Output the [X, Y] coordinate of the center of the cell containing the given text.  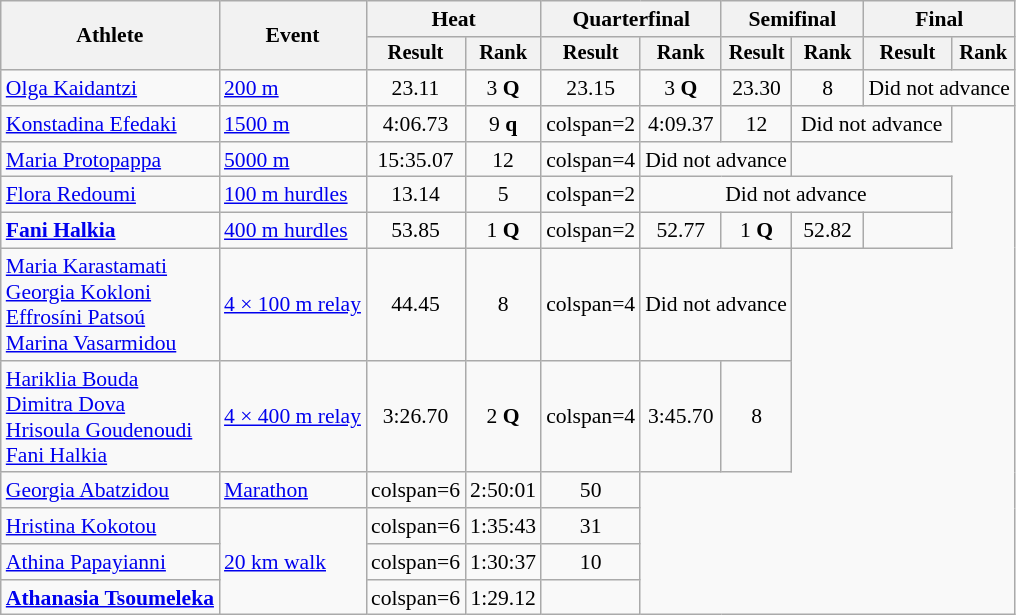
10 [590, 562]
44.45 [416, 305]
4:06.73 [416, 124]
53.85 [416, 231]
Olga Kaidantzi [110, 88]
9 q [503, 124]
23.30 [756, 88]
5000 m [292, 160]
13.14 [416, 195]
5 [503, 195]
1:30:37 [503, 562]
Event [292, 36]
Konstadina Efedaki [110, 124]
52.77 [680, 231]
Athina Papayianni [110, 562]
50 [590, 491]
Fani Halkia [110, 231]
4:09.37 [680, 124]
Final [939, 19]
3:45.70 [680, 417]
Georgia Abatzidou [110, 491]
31 [590, 526]
52.82 [828, 231]
4 × 400 m relay [292, 417]
Maria Protopappa [110, 160]
2 Q [503, 417]
Quarterfinal [631, 19]
Athlete [110, 36]
1500 m [292, 124]
Flora Redoumi [110, 195]
Maria KarastamatiGeorgia KokloniEffrosíni PatsoúMarina Vasarmidou [110, 305]
1:35:43 [503, 526]
400 m hurdles [292, 231]
200 m [292, 88]
20 km walk [292, 562]
4 × 100 m relay [292, 305]
Hristina Kokotou [110, 526]
Semifinal [792, 19]
3:26.70 [416, 417]
Hariklia BoudaDimitra DovaHrisoula GoudenoudiFani Halkia [110, 417]
23.15 [590, 88]
15:35.07 [416, 160]
23.11 [416, 88]
Heat [454, 19]
100 m hurdles [292, 195]
Marathon [292, 491]
2:50:01 [503, 491]
